For the text-containing cell, return its midpoint in (x, y) coordinate format. 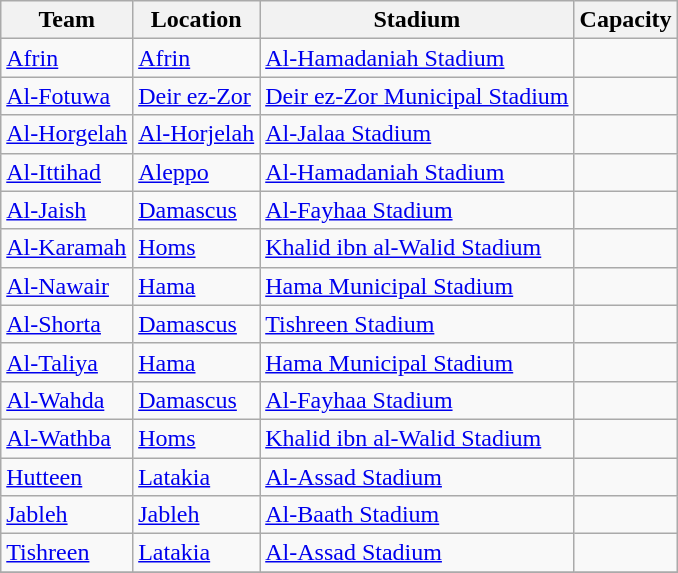
Deir ez-Zor (196, 96)
Tishreen (67, 553)
Hutteen (67, 477)
Al-Horgelah (67, 134)
Al-Taliya (67, 362)
Stadium (417, 20)
Deir ez-Zor Municipal Stadium (417, 96)
Aleppo (196, 172)
Al-Shorta (67, 324)
Al-Nawair (67, 286)
Al-Horjelah (196, 134)
Al-Fotuwa (67, 96)
Al-Jalaa Stadium (417, 134)
Al-Karamah (67, 248)
Capacity (626, 20)
Al-Wahda (67, 400)
Al-Ittihad (67, 172)
Location (196, 20)
Al-Wathba (67, 438)
Tishreen Stadium (417, 324)
Team (67, 20)
Al-Baath Stadium (417, 515)
Al-Jaish (67, 210)
